From the cell containing the given text, extract its center point as (x, y) coordinate. 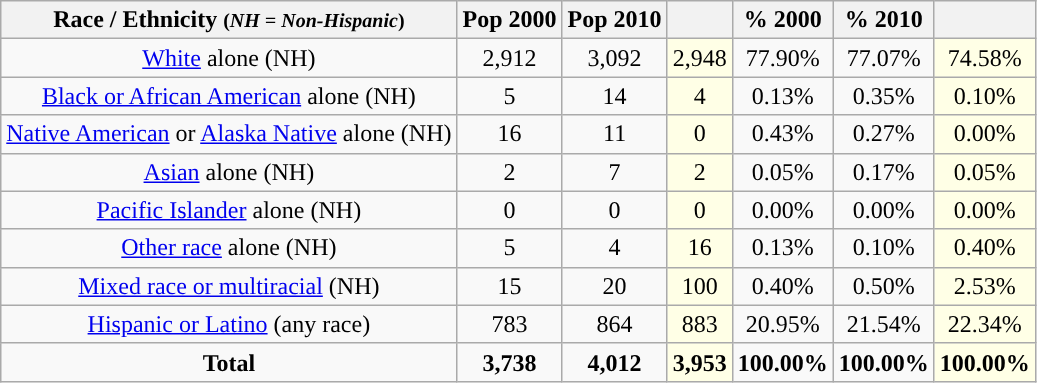
15 (510, 286)
0.35% (884, 96)
77.90% (782, 58)
3,092 (614, 58)
14 (614, 96)
0.27% (884, 134)
883 (700, 324)
Total (229, 362)
Pacific Islander alone (NH) (229, 210)
2,948 (700, 58)
Black or African American alone (NH) (229, 96)
2.53% (984, 286)
4,012 (614, 362)
20 (614, 286)
7 (614, 172)
Mixed race or multiracial (NH) (229, 286)
21.54% (884, 324)
2,912 (510, 58)
0.43% (782, 134)
77.07% (884, 58)
Native American or Alaska Native alone (NH) (229, 134)
20.95% (782, 324)
White alone (NH) (229, 58)
0.50% (884, 286)
% 2010 (884, 20)
22.34% (984, 324)
Pop 2000 (510, 20)
Other race alone (NH) (229, 248)
3,953 (700, 362)
74.58% (984, 58)
Asian alone (NH) (229, 172)
Race / Ethnicity (NH = Non-Hispanic) (229, 20)
864 (614, 324)
783 (510, 324)
Hispanic or Latino (any race) (229, 324)
% 2000 (782, 20)
3,738 (510, 362)
100 (700, 286)
0.17% (884, 172)
11 (614, 134)
Pop 2010 (614, 20)
